Scan for the cell matching the given text and deliver its [X, Y] coordinate at center. 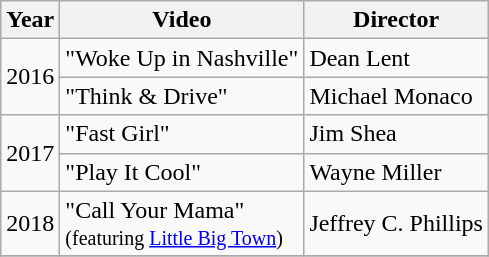
Video [182, 20]
Jim Shea [396, 134]
Dean Lent [396, 58]
2016 [30, 77]
Director [396, 20]
Michael Monaco [396, 96]
"Call Your Mama"(featuring Little Big Town) [182, 224]
"Think & Drive" [182, 96]
Jeffrey C. Phillips [396, 224]
"Woke Up in Nashville" [182, 58]
Year [30, 20]
"Play It Cool" [182, 172]
"Fast Girl" [182, 134]
2017 [30, 153]
2018 [30, 224]
Wayne Miller [396, 172]
